Pinpoint the cell where the given text exists, returning its (x, y) midpoint coordinate. 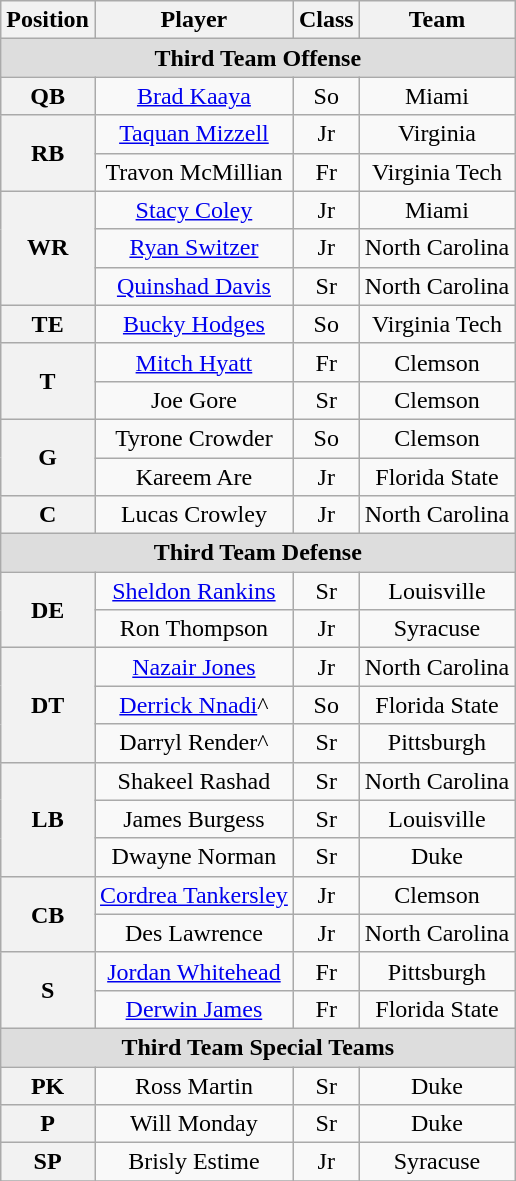
Darryl Render^ (194, 743)
SP (48, 1162)
DT (48, 705)
Ross Martin (194, 1085)
Sheldon Rankins (194, 591)
Position (48, 20)
RB (48, 153)
Ryan Switzer (194, 248)
Brisly Estime (194, 1162)
Nazair Jones (194, 667)
Third Team Defense (258, 553)
Cordrea Tankersley (194, 895)
Tyrone Crowder (194, 438)
Lucas Crowley (194, 515)
Jordan Whitehead (194, 971)
Shakeel Rashad (194, 781)
QB (48, 96)
Dwayne Norman (194, 857)
Derwin James (194, 1009)
Taquan Mizzell (194, 134)
Will Monday (194, 1124)
Mitch Hyatt (194, 362)
Class (326, 20)
P (48, 1124)
WR (48, 248)
Travon McMillian (194, 172)
C (48, 515)
PK (48, 1085)
Third Team Special Teams (258, 1047)
S (48, 990)
LB (48, 819)
Stacy Coley (194, 210)
DE (48, 610)
TE (48, 324)
Ron Thompson (194, 629)
Third Team Offense (258, 58)
CB (48, 914)
Joe Gore (194, 400)
Brad Kaaya (194, 96)
Player (194, 20)
Team (437, 20)
Des Lawrence (194, 933)
Kareem Are (194, 477)
Virginia (437, 134)
Derrick Nnadi^ (194, 705)
T (48, 381)
James Burgess (194, 819)
Bucky Hodges (194, 324)
G (48, 457)
Quinshad Davis (194, 286)
